Find where the given text appears and provide that cell's center as (X, Y) coordinate. 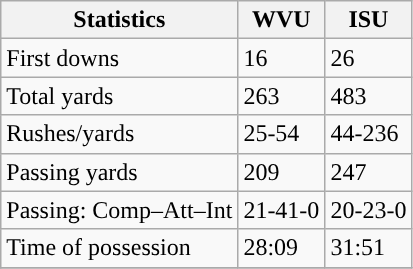
16 (282, 58)
31:51 (368, 248)
First downs (120, 58)
Rushes/yards (120, 134)
20-23-0 (368, 210)
Statistics (120, 20)
ISU (368, 20)
Time of possession (120, 248)
209 (282, 172)
Passing: Comp–Att–Int (120, 210)
483 (368, 96)
247 (368, 172)
28:09 (282, 248)
263 (282, 96)
21-41-0 (282, 210)
25-54 (282, 134)
44-236 (368, 134)
Passing yards (120, 172)
26 (368, 58)
Total yards (120, 96)
WVU (282, 20)
